Provide the [x, y] coordinate of the cell's center where the given text is located.  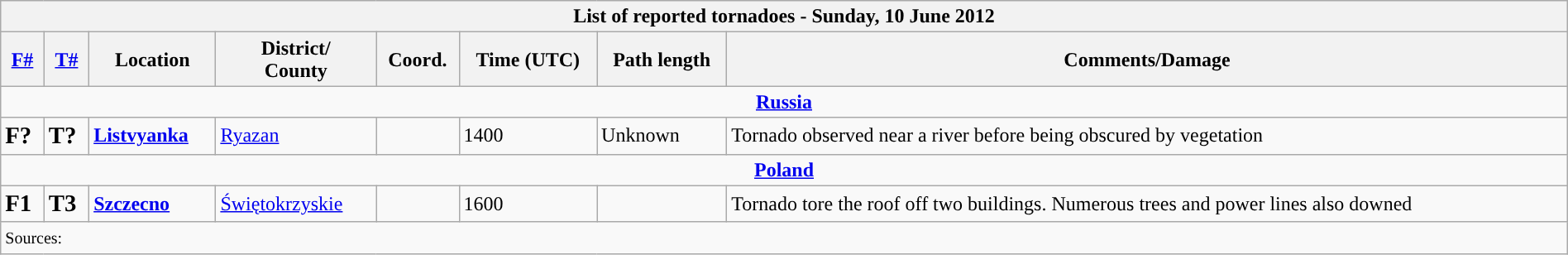
F? [22, 136]
T3 [66, 204]
Comments/Damage [1147, 60]
Path length [662, 60]
Russia [784, 102]
T? [66, 136]
Poland [784, 170]
Tornado tore the roof off two buildings. Numerous trees and power lines also downed [1147, 204]
List of reported tornadoes - Sunday, 10 June 2012 [784, 17]
F1 [22, 204]
T# [66, 60]
Szczecno [152, 204]
Location [152, 60]
Time (UTC) [528, 60]
Coord. [418, 60]
District/County [296, 60]
1600 [528, 204]
Świętokrzyskie [296, 204]
Unknown [662, 136]
1400 [528, 136]
Sources: [784, 238]
Tornado observed near a river before being obscured by vegetation [1147, 136]
Ryazan [296, 136]
F# [22, 60]
Listvyanka [152, 136]
